Determine the (X, Y) coordinate at the center of the cell enclosing the given text.  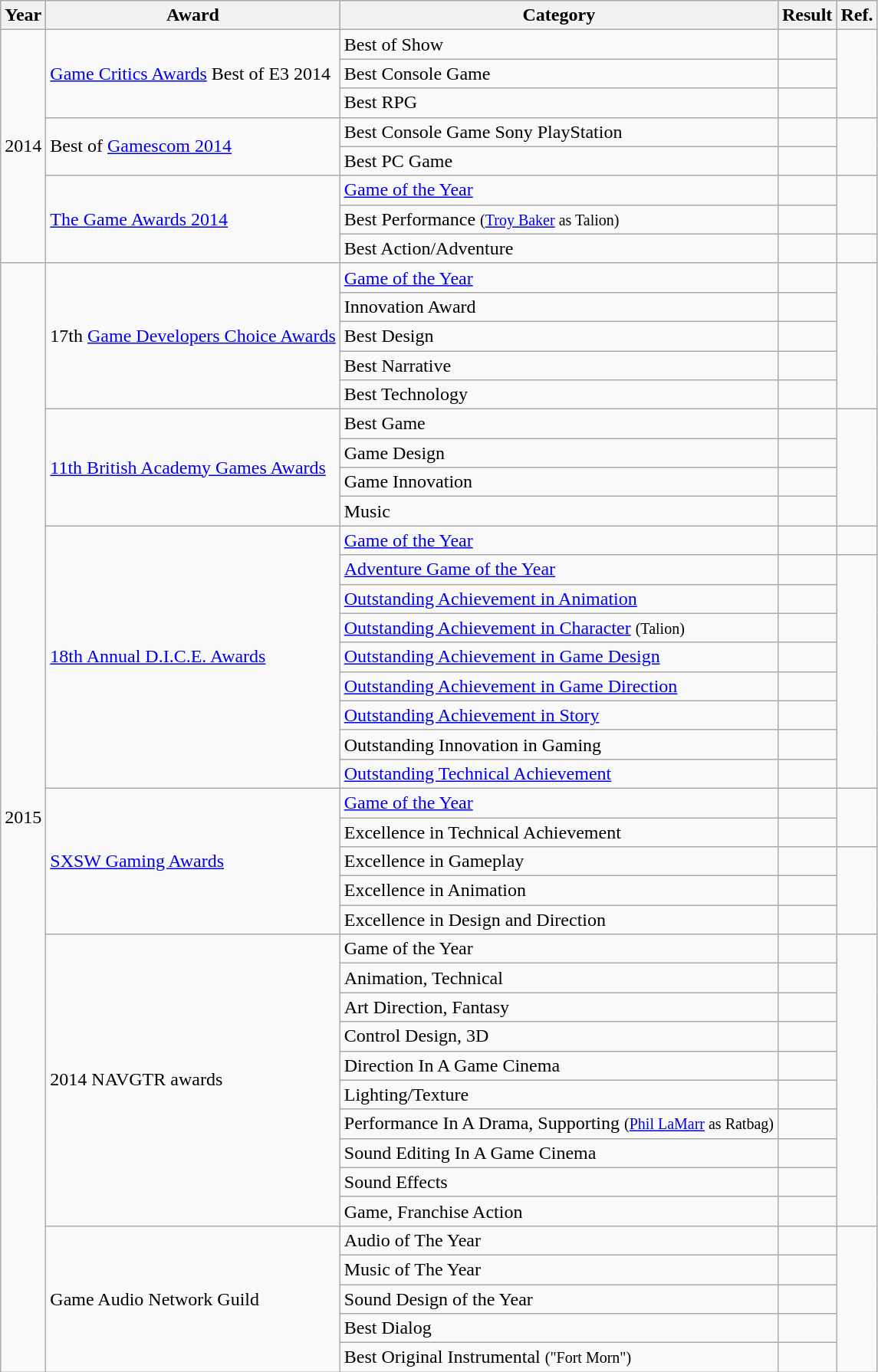
Game Critics Awards Best of E3 2014 (193, 74)
Game Design (558, 453)
Excellence in Technical Achievement (558, 832)
Control Design, 3D (558, 1036)
Adventure Game of the Year (558, 569)
Outstanding Achievement in Game Design (558, 657)
Outstanding Technical Achievement (558, 773)
Excellence in Gameplay (558, 862)
Category (558, 15)
Best PC Game (558, 161)
Outstanding Achievement in Animation (558, 599)
17th Game Developers Choice Awards (193, 336)
Performance In A Drama, Supporting (Phil LaMarr as Ratbag) (558, 1124)
Audio of The Year (558, 1240)
Best Original Instrumental ("Fort Morn") (558, 1357)
Outstanding Achievement in Game Direction (558, 686)
Best Console Game (558, 74)
Art Direction, Fantasy (558, 1007)
2014 (23, 146)
Innovation Award (558, 307)
Direction In A Game Cinema (558, 1065)
Outstanding Achievement in Story (558, 715)
Animation, Technical (558, 978)
Music of The Year (558, 1269)
Excellence in Animation (558, 891)
2015 (23, 817)
Sound Design of the Year (558, 1299)
Result (807, 15)
SXSW Gaming Awards (193, 861)
Best Performance (Troy Baker as Talion) (558, 219)
Game Audio Network Guild (193, 1298)
2014 NAVGTR awards (193, 1081)
Best Game (558, 424)
Best Design (558, 336)
Game Innovation (558, 482)
Music (558, 511)
Sound Effects (558, 1182)
Year (23, 15)
Outstanding Innovation in Gaming (558, 744)
Best of Gamescom 2014 (193, 146)
Best Dialog (558, 1328)
Lighting/Texture (558, 1095)
Ref. (857, 15)
Best Technology (558, 395)
Best Narrative (558, 366)
Sound Editing In A Game Cinema (558, 1153)
18th Annual D.I.C.E. Awards (193, 658)
Game, Franchise Action (558, 1211)
Best Action/Adventure (558, 248)
Award (193, 15)
The Game Awards 2014 (193, 219)
Excellence in Design and Direction (558, 920)
Best of Show (558, 44)
Outstanding Achievement in Character (Talion) (558, 628)
Best RPG (558, 103)
11th British Academy Games Awards (193, 468)
Best Console Game Sony PlayStation (558, 132)
